Extract the (X, Y) coordinate from the center of the cell holding the provided text.  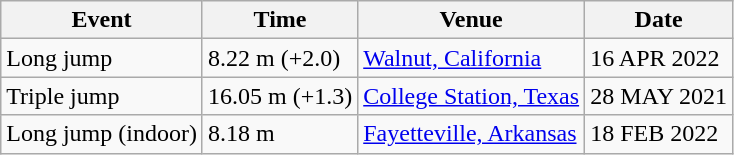
Date (659, 20)
28 MAY 2021 (659, 96)
Long jump (indoor) (102, 134)
8.18 m (280, 134)
Triple jump (102, 96)
8.22 m (+2.0) (280, 58)
College Station, Texas (472, 96)
18 FEB 2022 (659, 134)
Walnut, California (472, 58)
Event (102, 20)
16.05 m (+1.3) (280, 96)
16 APR 2022 (659, 58)
Long jump (102, 58)
Time (280, 20)
Fayetteville, Arkansas (472, 134)
Venue (472, 20)
